Output the (X, Y) coordinate of the center of the cell containing the given text.  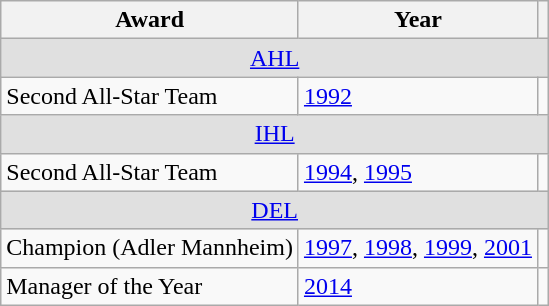
Champion (Adler Mannheim) (150, 248)
1997, 1998, 1999, 2001 (418, 248)
Year (418, 20)
IHL (275, 134)
AHL (275, 58)
1994, 1995 (418, 172)
1992 (418, 96)
DEL (275, 210)
Award (150, 20)
Manager of the Year (150, 286)
2014 (418, 286)
